Locate the cell with the specified text and output its [X, Y] center coordinate. 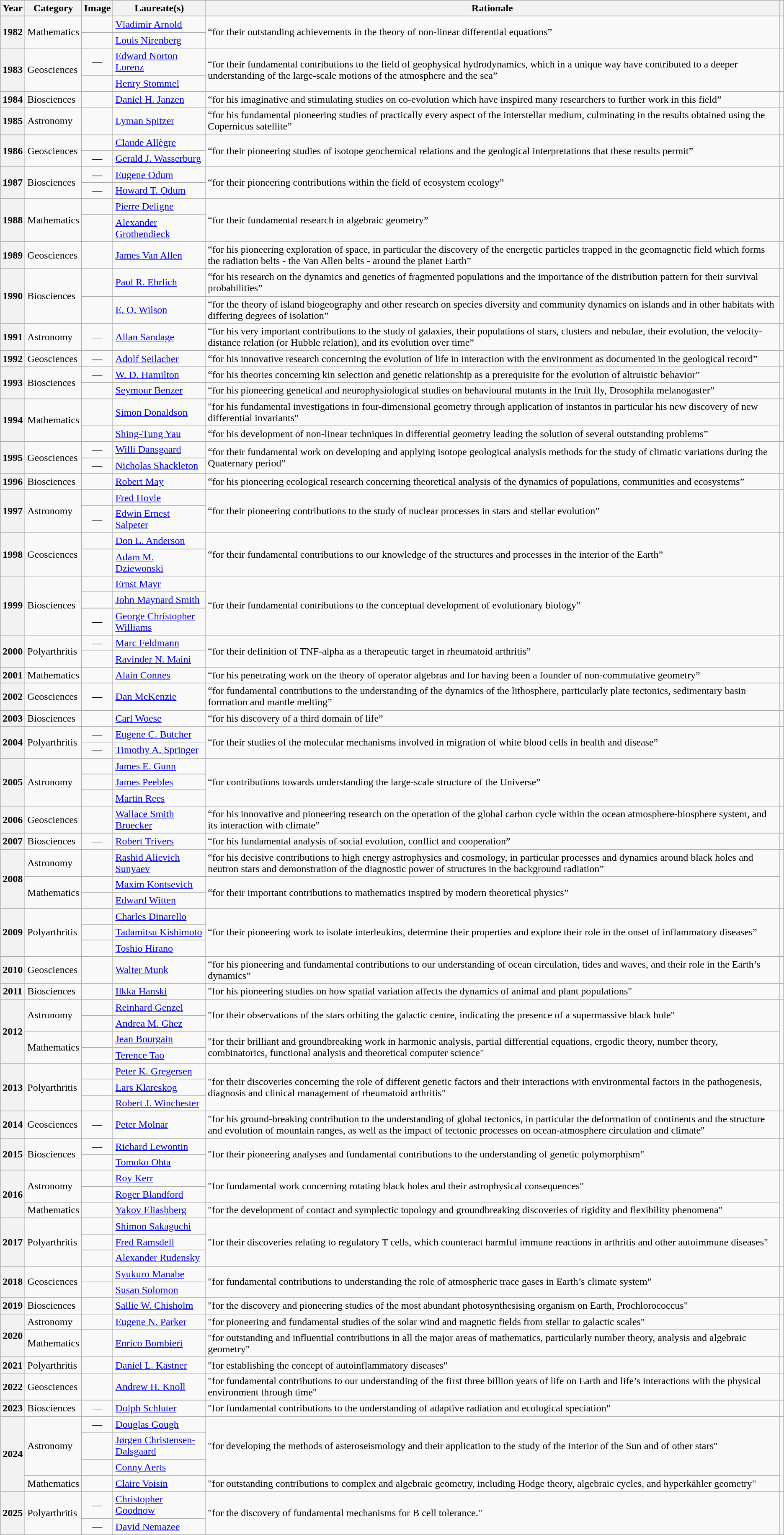
Ilkka Hanski [159, 991]
Martin Rees [159, 798]
Edward Norton Lorenz [159, 62]
Rashid Alievich Sunyaev [159, 862]
“for his pioneering ecological research concerning theoretical analysis of the dynamics of populations, communities and ecosystems” [493, 481]
Howard T. Odum [159, 190]
1991 [13, 337]
“for his imaginative and stimulating studies on co-evolution which have inspired many researchers to further work in this field” [493, 99]
"for outstanding contributions to complex and algebraic geometry, including Hodge theory, algebraic cycles, and hyperkähler geometry" [493, 1483]
Walter Munk [159, 970]
1989 [13, 256]
David Nemazee [159, 1527]
Year [13, 8]
“for their pioneering studies of isotope geochemical relations and the geological interpretations that these results permit” [493, 150]
Maxim Kontsevich [159, 885]
Dan McKenzie [159, 696]
2002 [13, 696]
Peter Molnar [159, 1125]
"for pioneering and fundamental studies of the solar wind and magnetic fields from stellar to galactic scales" [493, 1322]
Daniel L. Kastner [159, 1365]
Shimon Sakaguchi [159, 1226]
Edwin Ernest Salpeter [159, 519]
Gerald J. Wasserburg [159, 158]
Jørgen Christensen-Dalsgaard [159, 1446]
2011 [13, 991]
Laureate(s) [159, 8]
1990 [13, 296]
"for developing the methods of asteroseismology and their application to the study of the interior of the Sun and of other stars" [493, 1446]
“for their pioneering work to isolate interleukins, determine their properties and explore their role in the onset of inflammatory diseases” [493, 932]
"for their discoveries relating to regulatory T cells, which counteract harmful immune reactions in arthritis and other autoimmune diseases" [493, 1242]
E. O. Wilson [159, 310]
"for their observations of the stars orbiting the galactic centre, indicating the presence of a supermassive black hole" [493, 1015]
“for his development of non-linear techniques in differential geometry leading the solution of several outstanding problems” [493, 434]
“for their fundamental research in algebraic geometry” [493, 220]
Adolf Seilacher [159, 359]
“for their fundamental contributions to the conceptual development of evolutionary biology” [493, 606]
Robert J. Winchester [159, 1103]
1998 [13, 554]
2000 [13, 651]
"for establishing the concept of autoinflammatory diseases" [493, 1365]
2022 [13, 1386]
Robert Trivers [159, 841]
2019 [13, 1306]
Dolph Schluter [159, 1408]
Terence Tao [159, 1055]
1985 [13, 121]
2021 [13, 1365]
2020 [13, 1335]
"for the discovery of fundamental mechanisms for B cell tolerance." [493, 1513]
Toshio Hirano [159, 948]
2007 [13, 841]
1996 [13, 481]
2009 [13, 932]
1987 [13, 182]
1993 [13, 383]
Timothy A. Springer [159, 750]
George Christopher Williams [159, 622]
“for his fundamental analysis of social evolution, conflict and cooperation” [493, 841]
John Maynard Smith [159, 600]
Richard Lewontin [159, 1146]
Yakov Eliashberg [159, 1210]
"for the development of contact and symplectic topology and groundbreaking discoveries of rigidity and flexibility phenomena" [493, 1210]
2023 [13, 1408]
2004 [13, 742]
1994 [13, 420]
Tomoko Ohta [159, 1162]
Alain Connes [159, 675]
Christopher Goodnow [159, 1505]
Roger Blandford [159, 1194]
Rationale [493, 8]
1983 [13, 70]
Simon Donaldson [159, 412]
James Peebles [159, 782]
James E. Gunn [159, 766]
1986 [13, 150]
Pierre Deligne [159, 206]
"for his pioneering studies on how spatial variation affects the dynamics of animal and plant populations" [493, 991]
Eugene Odum [159, 174]
“for his innovative research concerning the evolution of life in interaction with the environment as documented in the geological record” [493, 359]
Shing-Tung Yau [159, 434]
"for their pioneering analyses and fundamental contributions to the understanding of genetic polymorphism" [493, 1154]
1992 [13, 359]
1984 [13, 99]
"for the discovery and pioneering studies of the most abundant photosynthesising organism on Earth, Prochlorococcus" [493, 1306]
“for his pioneering and fundamental contributions to our understanding of ocean circulation, tides and waves, and their role in the Earth’s dynamics” [493, 970]
2001 [13, 675]
Andrew H. Knoll [159, 1386]
“for their definition of TNF-alpha as a therapeutic target in rheumatoid arthritis” [493, 651]
Eugene C. Butcher [159, 734]
Nicholas Shackleton [159, 466]
Wallace Smith Broecker [159, 820]
Carl Woese [159, 718]
W. D. Hamilton [159, 375]
Ernst Mayr [159, 584]
2015 [13, 1154]
Enrico Bombieri [159, 1343]
Category [54, 8]
Claude Allègre [159, 142]
Lyman Spitzer [159, 121]
2013 [13, 1087]
2010 [13, 970]
2016 [13, 1194]
“for his theories concerning kin selection and genetic relationship as a prerequisite for the evolution of altruistic behavior” [493, 375]
Henry Stommel [159, 83]
Seymour Benzer [159, 391]
Syukuro Manabe [159, 1274]
2006 [13, 820]
James Van Allen [159, 256]
“for their studies of the molecular mechanisms involved in migration of white blood cells in health and disease” [493, 742]
Vladimir Arnold [159, 24]
“for his penetrating work on the theory of operator algebras and for having been a founder of non-commutative geometry” [493, 675]
Charles Dinarello [159, 916]
Willi Dansgaard [159, 450]
Alexander Grothendieck [159, 228]
Claire Voisin [159, 1483]
Reinhard Genzel [159, 1007]
2017 [13, 1242]
Roy Kerr [159, 1178]
Alexander Rudensky [159, 1258]
2018 [13, 1282]
Fred Ramsdell [159, 1242]
2008 [13, 878]
“for contributions towards understanding the large-scale structure of the Universe” [493, 782]
1982 [13, 32]
Louis Nirenberg [159, 40]
2024 [13, 1454]
1988 [13, 220]
"for fundamental work concerning rotating black holes and their astrophysical consequences" [493, 1186]
2005 [13, 782]
“for his discovery of a third domain of life” [493, 718]
Jean Bourgain [159, 1039]
"for fundamental contributions to understanding the role of atmospheric trace gases in Earth’s climate system" [493, 1282]
Robert May [159, 481]
Tadamitsu Kishimoto [159, 932]
Susan Solomon [159, 1290]
Douglas Gough [159, 1424]
Don L. Anderson [159, 541]
2012 [13, 1031]
Fred Hoyle [159, 497]
Daniel H. Janzen [159, 99]
Allan Sandage [159, 337]
Marc Feldmann [159, 643]
Adam M. Dziewonski [159, 562]
Image [97, 8]
“for his pioneering genetical and neurophysiological studies on behavioural mutants in the fruit fly, Drosophila melanogaster” [493, 391]
Sallie W. Chisholm [159, 1306]
“for their fundamental contributions to our knowledge of the structures and processes in the interior of the Earth” [493, 554]
"for outstanding and influential contributions in all the major areas of mathematics, particularly number theory, analysis and algebraic geometry" [493, 1343]
"for fundamental contributions to the understanding of adaptive radiation and ecological speciation" [493, 1408]
2025 [13, 1513]
“for their pioneering contributions to the study of nuclear processes in stars and stellar evolution” [493, 511]
Peter K. Gregersen [159, 1071]
Ravinder N. Maini [159, 659]
Eugene N. Parker [159, 1322]
2014 [13, 1125]
Paul R. Ehrlich [159, 282]
Edward Witten [159, 901]
1999 [13, 606]
Lars Klareskog [159, 1087]
Andrea M. Ghez [159, 1023]
2003 [13, 718]
1997 [13, 511]
“for their important contributions to mathematics inspired by modern theoretical physics” [493, 893]
“for their outstanding achievements in the theory of non-linear differential equations” [493, 32]
“for their pioneering contributions within the field of ecosystem ecology” [493, 182]
Conny Aerts [159, 1468]
1995 [13, 458]
